Find where the given text appears and provide that cell's center as (x, y) coordinate. 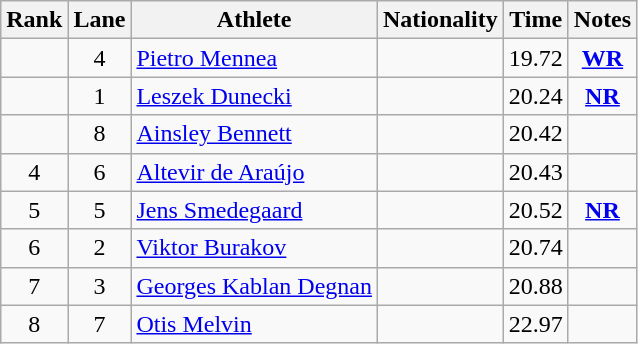
Nationality (440, 20)
Leszek Dunecki (254, 96)
19.72 (536, 58)
20.42 (536, 134)
WR (602, 58)
3 (100, 286)
Rank (34, 20)
20.52 (536, 210)
Ainsley Bennett (254, 134)
2 (100, 248)
Viktor Burakov (254, 248)
20.43 (536, 172)
1 (100, 96)
20.24 (536, 96)
Otis Melvin (254, 324)
22.97 (536, 324)
Georges Kablan Degnan (254, 286)
Pietro Mennea (254, 58)
Time (536, 20)
20.74 (536, 248)
Altevir de Araújo (254, 172)
Notes (602, 20)
20.88 (536, 286)
Jens Smedegaard (254, 210)
Athlete (254, 20)
Lane (100, 20)
